Scan for the cell matching the given text and deliver its (X, Y) coordinate at center. 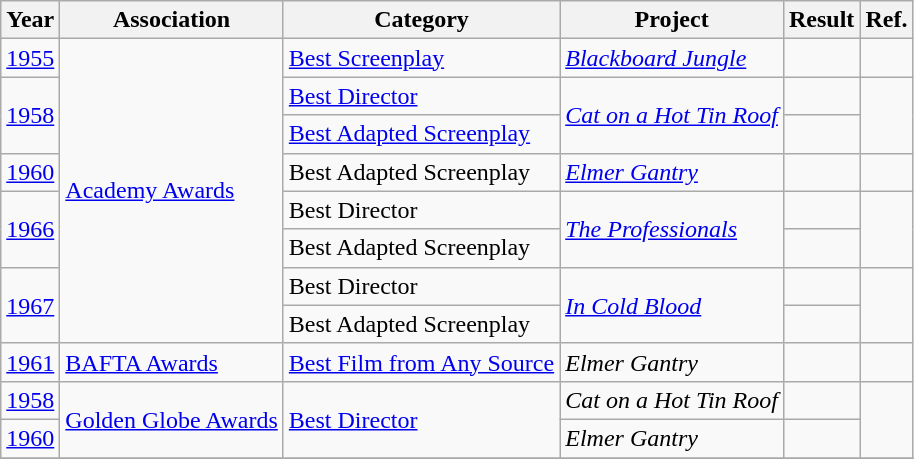
In Cold Blood (672, 305)
Project (672, 20)
1966 (30, 229)
Golden Globe Awards (172, 419)
Result (821, 20)
BAFTA Awards (172, 362)
The Professionals (672, 229)
Blackboard Jungle (672, 58)
1955 (30, 58)
Best Screenplay (421, 58)
Association (172, 20)
1961 (30, 362)
Best Film from Any Source (421, 362)
1967 (30, 305)
Academy Awards (172, 191)
Category (421, 20)
Ref. (886, 20)
Year (30, 20)
